Return the [x, y] coordinate for the center point of the cell that contains the specified text.  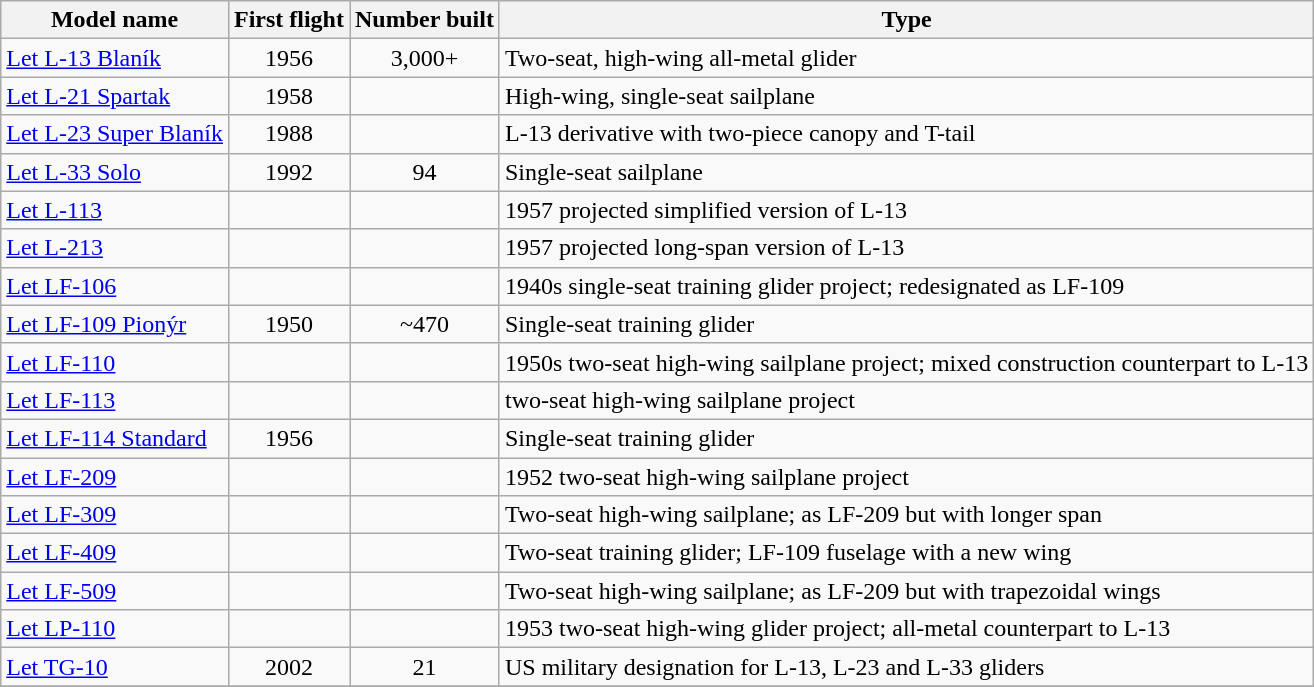
1992 [288, 172]
Let LF-113 [115, 400]
Model name [115, 20]
two-seat high-wing sailplane project [906, 400]
Let L-21 Spartak [115, 96]
Let L-33 Solo [115, 172]
Let LF-209 [115, 477]
Let L-13 Blaník [115, 58]
Let L-213 [115, 248]
L-13 derivative with two-piece canopy and T-tail [906, 134]
Single-seat sailplane [906, 172]
1940s single-seat training glider project; redesignated as LF-109 [906, 286]
~470 [425, 324]
Let LF-114 Standard [115, 438]
Let L-23 Super Blaník [115, 134]
Number built [425, 20]
Two-seat high-wing sailplane; as LF-209 but with longer span [906, 515]
Let L-113 [115, 210]
Let LF-109 Pionýr [115, 324]
1988 [288, 134]
1958 [288, 96]
Let LF-110 [115, 362]
1950 [288, 324]
21 [425, 667]
Let TG-10 [115, 667]
Let LP-110 [115, 629]
Let LF-409 [115, 553]
Two-seat training glider; LF-109 fuselage with a new wing [906, 553]
US military designation for L-13, L-23 and L-33 gliders [906, 667]
1953 two-seat high-wing glider project; all-metal counterpart to L-13 [906, 629]
High-wing, single-seat sailplane [906, 96]
2002 [288, 667]
1957 projected long-span version of L-13 [906, 248]
3,000+ [425, 58]
Two-seat high-wing sailplane; as LF-209 but with trapezoidal wings [906, 591]
1950s two-seat high-wing sailplane project; mixed construction counterpart to L-13 [906, 362]
94 [425, 172]
Let LF-509 [115, 591]
Let LF-106 [115, 286]
Let LF-309 [115, 515]
Two-seat, high-wing all-metal glider [906, 58]
1952 two-seat high-wing sailplane project [906, 477]
Type [906, 20]
1957 projected simplified version of L-13 [906, 210]
First flight [288, 20]
